Identify which cell holds the provided text, then report its (x, y) central coordinate. 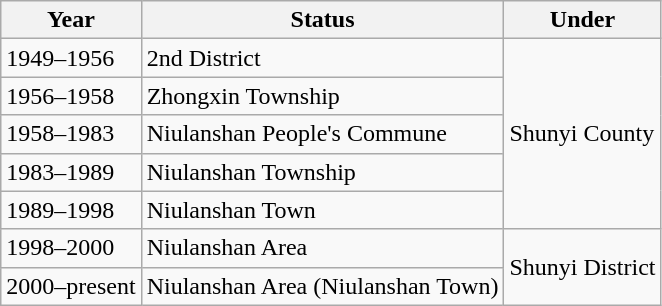
Under (582, 20)
1949–1956 (71, 58)
Status (322, 20)
1998–2000 (71, 248)
1956–1958 (71, 96)
Shunyi County (582, 134)
1983–1989 (71, 172)
2nd District (322, 58)
Year (71, 20)
Niulanshan Area (Niulanshan Town) (322, 286)
Niulanshan People's Commune (322, 134)
1989–1998 (71, 210)
2000–present (71, 286)
Niulanshan Area (322, 248)
Niulanshan Town (322, 210)
1958–1983 (71, 134)
Shunyi District (582, 267)
Zhongxin Township (322, 96)
Niulanshan Township (322, 172)
